From the cell containing the given text, extract its center point as [x, y] coordinate. 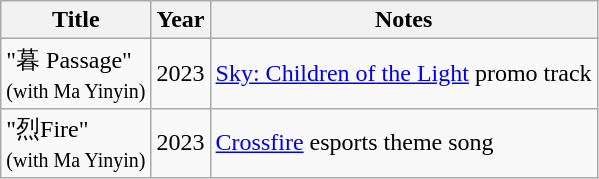
Title [76, 20]
"烈Fire"(with Ma Yinyin) [76, 143]
Sky: Children of the Light promo track [404, 74]
Crossfire esports theme song [404, 143]
Year [180, 20]
"暮 Passage"(with Ma Yinyin) [76, 74]
Notes [404, 20]
